Provide the (X, Y) coordinate of the cell's center where the given text is located.  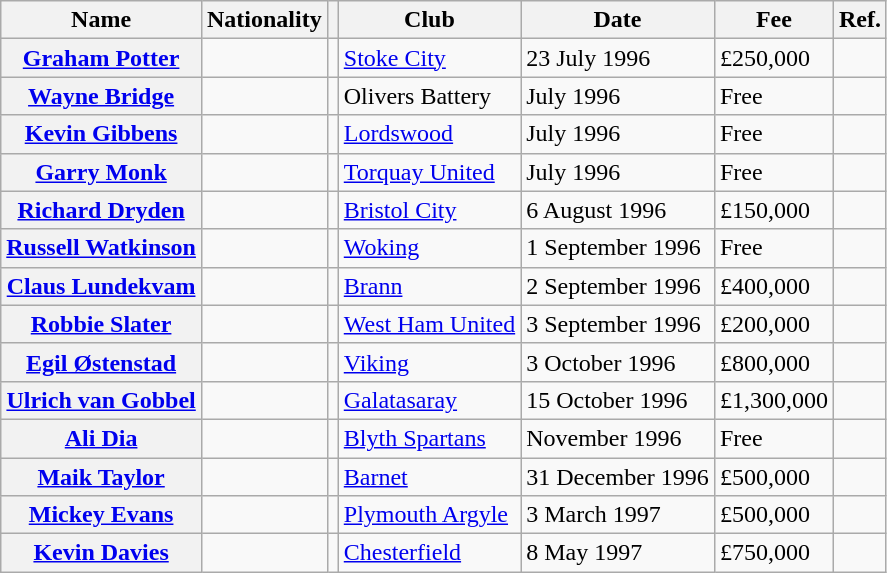
Ulrich van Gobbel (102, 400)
Chesterfield (429, 553)
Viking (429, 362)
Galatasaray (429, 400)
Club (429, 20)
November 1996 (618, 438)
Wayne Bridge (102, 96)
Barnet (429, 477)
West Ham United (429, 324)
£750,000 (774, 553)
£200,000 (774, 324)
Stoke City (429, 58)
Woking (429, 248)
Kevin Gibbens (102, 134)
31 December 1996 (618, 477)
Ref. (860, 20)
Graham Potter (102, 58)
Claus Lundekvam (102, 286)
Brann (429, 286)
Russell Watkinson (102, 248)
£400,000 (774, 286)
Ali Dia (102, 438)
6 August 1996 (618, 210)
£250,000 (774, 58)
3 March 1997 (618, 515)
£1,300,000 (774, 400)
Date (618, 20)
Kevin Davies (102, 553)
3 October 1996 (618, 362)
Name (102, 20)
Lordswood (429, 134)
Torquay United (429, 172)
1 September 1996 (618, 248)
Blyth Spartans (429, 438)
2 September 1996 (618, 286)
3 September 1996 (618, 324)
Olivers Battery (429, 96)
Egil Østenstad (102, 362)
£800,000 (774, 362)
Plymouth Argyle (429, 515)
Fee (774, 20)
Bristol City (429, 210)
Maik Taylor (102, 477)
Mickey Evans (102, 515)
15 October 1996 (618, 400)
Richard Dryden (102, 210)
Robbie Slater (102, 324)
Garry Monk (102, 172)
8 May 1997 (618, 553)
Nationality (264, 20)
23 July 1996 (618, 58)
£150,000 (774, 210)
